Provide the (X, Y) coordinate of the cell's center where the given text is located.  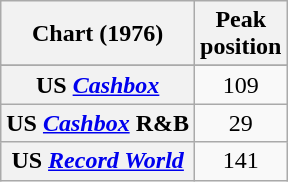
109 (241, 85)
141 (241, 161)
US Record World (98, 161)
29 (241, 123)
Peakposition (241, 34)
US Cashbox (98, 85)
US Cashbox R&B (98, 123)
Chart (1976) (98, 34)
